Provide the [x, y] coordinate of the cell's center where the given text is located.  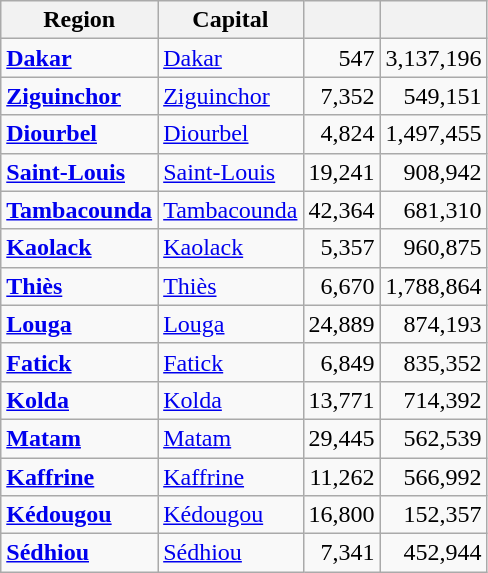
562,539 [434, 438]
681,310 [434, 210]
714,392 [434, 400]
11,262 [342, 477]
1,497,455 [434, 134]
3,137,196 [434, 58]
7,352 [342, 96]
452,944 [434, 553]
Region [80, 20]
16,800 [342, 515]
152,357 [434, 515]
6,670 [342, 286]
874,193 [434, 324]
Capital [230, 20]
1,788,864 [434, 286]
19,241 [342, 172]
24,889 [342, 324]
4,824 [342, 134]
6,849 [342, 362]
13,771 [342, 400]
908,942 [434, 172]
549,151 [434, 96]
29,445 [342, 438]
547 [342, 58]
960,875 [434, 248]
835,352 [434, 362]
5,357 [342, 248]
42,364 [342, 210]
7,341 [342, 553]
566,992 [434, 477]
